Provide the (x, y) coordinate of the cell's center where the given text is located.  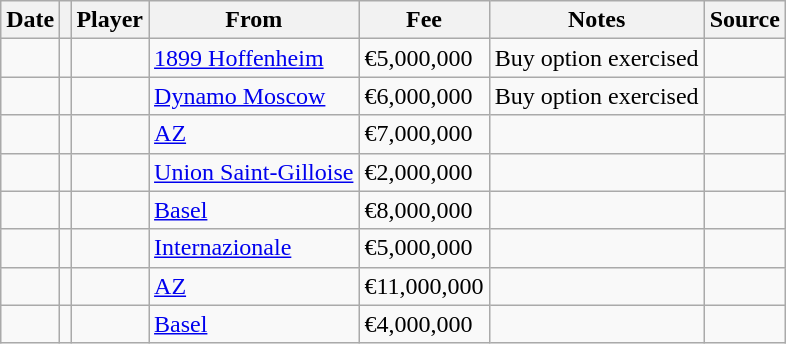
Player (110, 20)
From (254, 20)
Notes (596, 20)
1899 Hoffenheim (254, 58)
Union Saint-Gilloise (254, 172)
€4,000,000 (424, 324)
€11,000,000 (424, 286)
€7,000,000 (424, 134)
Dynamo Moscow (254, 96)
Date (30, 20)
€8,000,000 (424, 210)
Fee (424, 20)
€6,000,000 (424, 96)
Source (744, 20)
€2,000,000 (424, 172)
Internazionale (254, 248)
